Output the (x, y) coordinate of the center of the cell containing the given text.  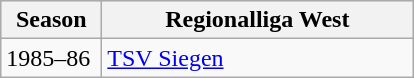
Regionalliga West (258, 20)
TSV Siegen (258, 58)
Season (52, 20)
1985–86 (52, 58)
